Pinpoint the cell where the given text exists, returning its [X, Y] midpoint coordinate. 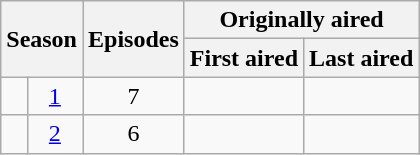
2 [54, 134]
Last aired [362, 58]
7 [133, 96]
1 [54, 96]
Episodes [133, 39]
Originally aired [302, 20]
6 [133, 134]
Season [42, 39]
First aired [244, 58]
